Output the (X, Y) coordinate of the center of the cell containing the given text.  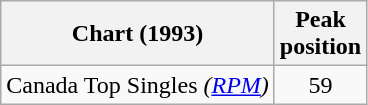
Peakposition (320, 34)
Chart (1993) (138, 34)
Canada Top Singles (RPM) (138, 85)
59 (320, 85)
